Output the [x, y] coordinate of the center of the cell containing the given text.  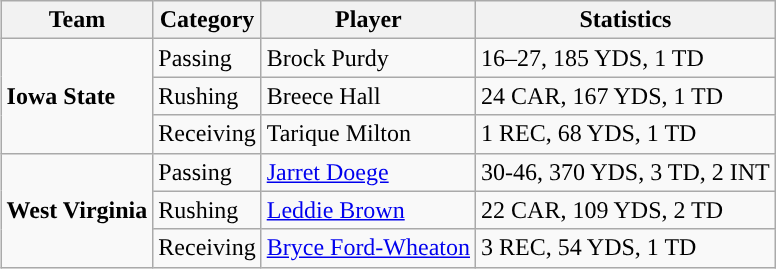
Tarique Milton [368, 134]
Iowa State [77, 96]
Team [77, 20]
1 REC, 68 YDS, 1 TD [626, 134]
30-46, 370 YDS, 3 TD, 2 INT [626, 172]
16–27, 185 YDS, 1 TD [626, 58]
24 CAR, 167 YDS, 1 TD [626, 96]
Brock Purdy [368, 58]
West Virginia [77, 210]
22 CAR, 109 YDS, 2 TD [626, 210]
Jarret Doege [368, 172]
Breece Hall [368, 96]
3 REC, 54 YDS, 1 TD [626, 248]
Statistics [626, 20]
Category [207, 20]
Leddie Brown [368, 210]
Bryce Ford-Wheaton [368, 248]
Player [368, 20]
